Extract the [x, y] coordinate from the center of the cell holding the provided text.  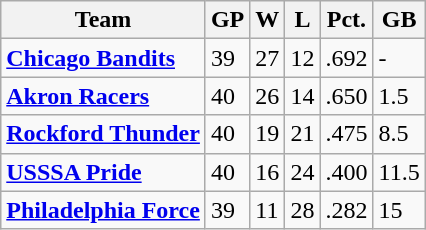
Chicago Bandits [104, 58]
GP [227, 20]
1.5 [399, 96]
USSSA Pride [104, 172]
Rockford Thunder [104, 134]
14 [302, 96]
8.5 [399, 134]
.400 [346, 172]
24 [302, 172]
Akron Racers [104, 96]
12 [302, 58]
GB [399, 20]
Pct. [346, 20]
.282 [346, 210]
27 [268, 58]
.475 [346, 134]
28 [302, 210]
Team [104, 20]
11.5 [399, 172]
26 [268, 96]
L [302, 20]
19 [268, 134]
.650 [346, 96]
16 [268, 172]
- [399, 58]
Philadelphia Force [104, 210]
15 [399, 210]
W [268, 20]
21 [302, 134]
.692 [346, 58]
11 [268, 210]
